Scan for the cell matching the given text and deliver its [X, Y] coordinate at center. 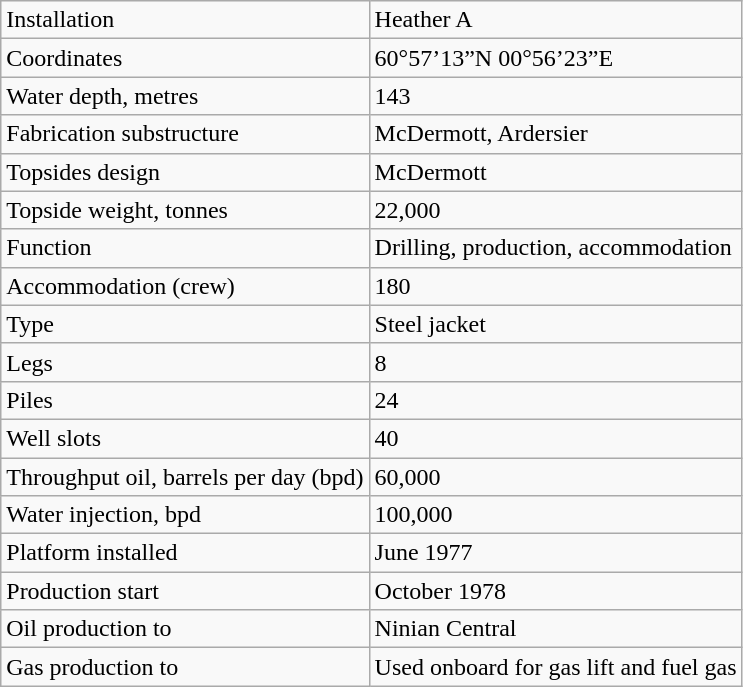
Ninian Central [556, 629]
Accommodation (crew) [185, 286]
24 [556, 400]
Piles [185, 400]
60,000 [556, 477]
Legs [185, 362]
Gas production to [185, 667]
180 [556, 286]
Platform installed [185, 553]
8 [556, 362]
Steel jacket [556, 324]
22,000 [556, 210]
143 [556, 96]
Function [185, 248]
Type [185, 324]
40 [556, 438]
June 1977 [556, 553]
McDermott [556, 172]
60°57’13”N 00°56’23”E [556, 58]
Throughput oil, barrels per day (bpd) [185, 477]
Water depth, metres [185, 96]
Topside weight, tonnes [185, 210]
Topsides design [185, 172]
Production start [185, 591]
McDermott, Ardersier [556, 134]
Drilling, production, accommodation [556, 248]
Fabrication substructure [185, 134]
Well slots [185, 438]
Oil production to [185, 629]
Heather A [556, 20]
Coordinates [185, 58]
Installation [185, 20]
October 1978 [556, 591]
100,000 [556, 515]
Used onboard for gas lift and fuel gas [556, 667]
Water injection, bpd [185, 515]
